Detect which cell encompasses the target text, then output its [x, y] center coordinate. 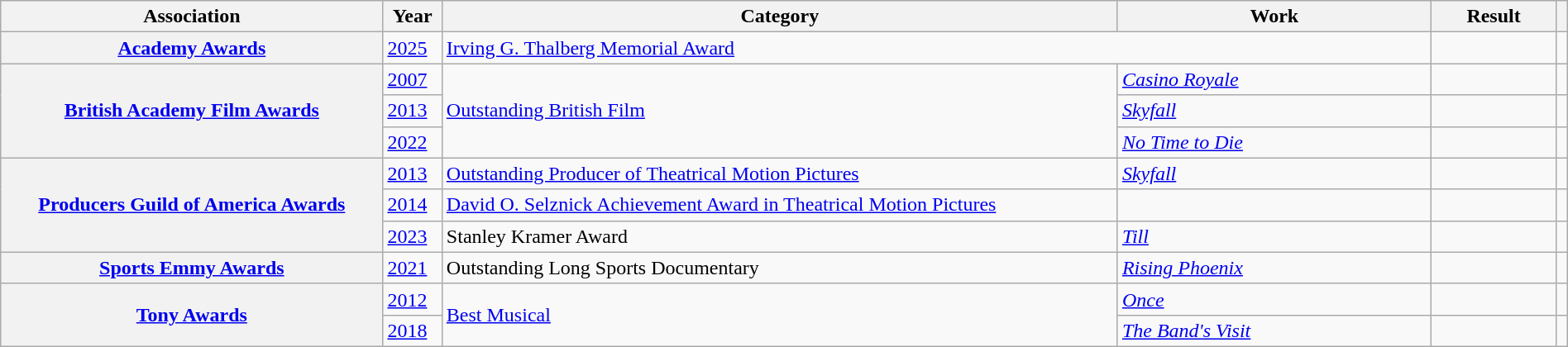
2022 [412, 142]
Producers Guild of America Awards [192, 205]
Association [192, 17]
2007 [412, 79]
Once [1274, 299]
Rising Phoenix [1274, 268]
Irving G. Thalberg Memorial Award [936, 48]
2025 [412, 48]
Sports Emmy Awards [192, 268]
Till [1274, 236]
The Band's Visit [1274, 330]
2021 [412, 268]
David O. Selznick Achievement Award in Theatrical Motion Pictures [779, 205]
Category [779, 17]
2012 [412, 299]
Tony Awards [192, 315]
Outstanding Long Sports Documentary [779, 268]
Outstanding British Film [779, 111]
Casino Royale [1274, 79]
2014 [412, 205]
Academy Awards [192, 48]
No Time to Die [1274, 142]
British Academy Film Awards [192, 111]
Work [1274, 17]
2023 [412, 236]
2018 [412, 330]
Outstanding Producer of Theatrical Motion Pictures [779, 173]
Stanley Kramer Award [779, 236]
Best Musical [779, 315]
Result [1494, 17]
Year [412, 17]
